Return [X, Y] of the center of cell containing provided text 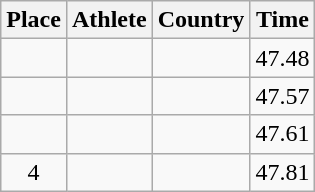
47.81 [282, 172]
Athlete [109, 20]
4 [34, 172]
47.57 [282, 96]
47.48 [282, 58]
Place [34, 20]
47.61 [282, 134]
Country [201, 20]
Time [282, 20]
